Identify which cell holds the provided text, then report its (x, y) central coordinate. 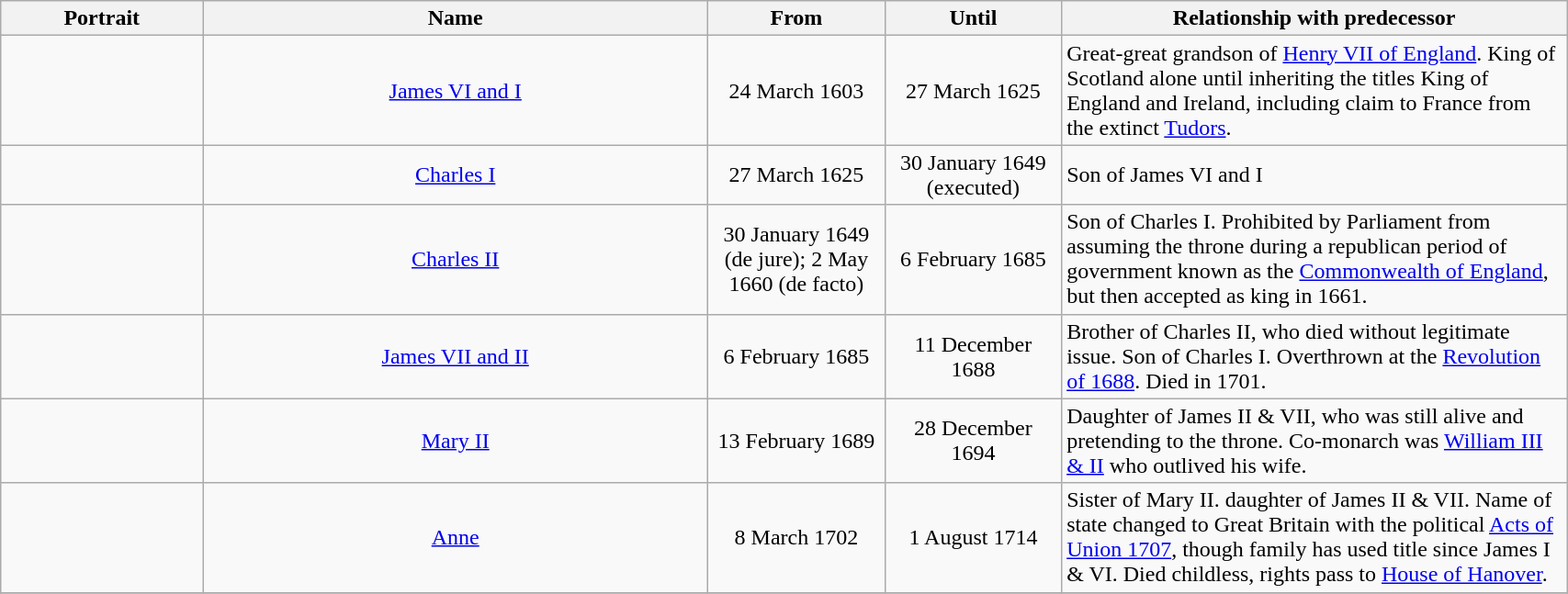
Portrait (102, 18)
James VII and II (456, 356)
Until (973, 18)
Mary II (456, 441)
Brother of Charles II, who died without legitimate issue. Son of Charles I. Overthrown at the Revolution of 1688. Died in 1701. (1314, 356)
Charles I (456, 174)
Charles II (456, 259)
1 August 1714 (973, 538)
30 January 1649 (de jure); 2 May 1660 (de facto) (796, 259)
24 March 1603 (796, 90)
Son of James VI and I (1314, 174)
Name (456, 18)
11 December 1688 (973, 356)
Daughter of James II & VII, who was still alive and pretending to the throne. Co-monarch was William III & II who outlived his wife. (1314, 441)
28 December 1694 (973, 441)
Relationship with predecessor (1314, 18)
James VI and I (456, 90)
From (796, 18)
Anne (456, 538)
8 March 1702 (796, 538)
13 February 1689 (796, 441)
30 January 1649 (executed) (973, 174)
